Capture the cell that displays the provided text and extract its [X, Y] central coordinate. 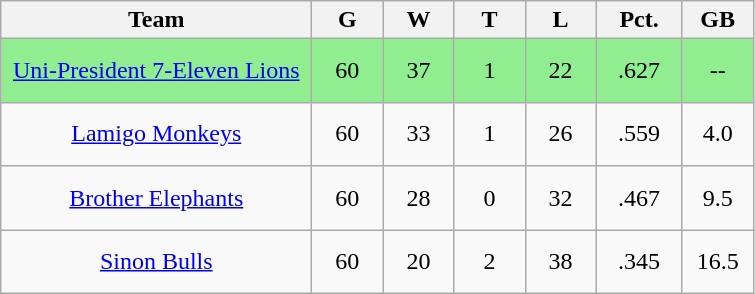
37 [418, 71]
Uni-President 7-Eleven Lions [156, 71]
Pct. [639, 20]
.467 [639, 198]
22 [560, 71]
Team [156, 20]
4.0 [718, 134]
33 [418, 134]
G [348, 20]
T [490, 20]
-- [718, 71]
26 [560, 134]
Sinon Bulls [156, 262]
2 [490, 262]
L [560, 20]
.345 [639, 262]
0 [490, 198]
20 [418, 262]
W [418, 20]
9.5 [718, 198]
.627 [639, 71]
16.5 [718, 262]
Lamigo Monkeys [156, 134]
Brother Elephants [156, 198]
.559 [639, 134]
38 [560, 262]
28 [418, 198]
GB [718, 20]
32 [560, 198]
